Locate the cell with the specified text and output its [X, Y] center coordinate. 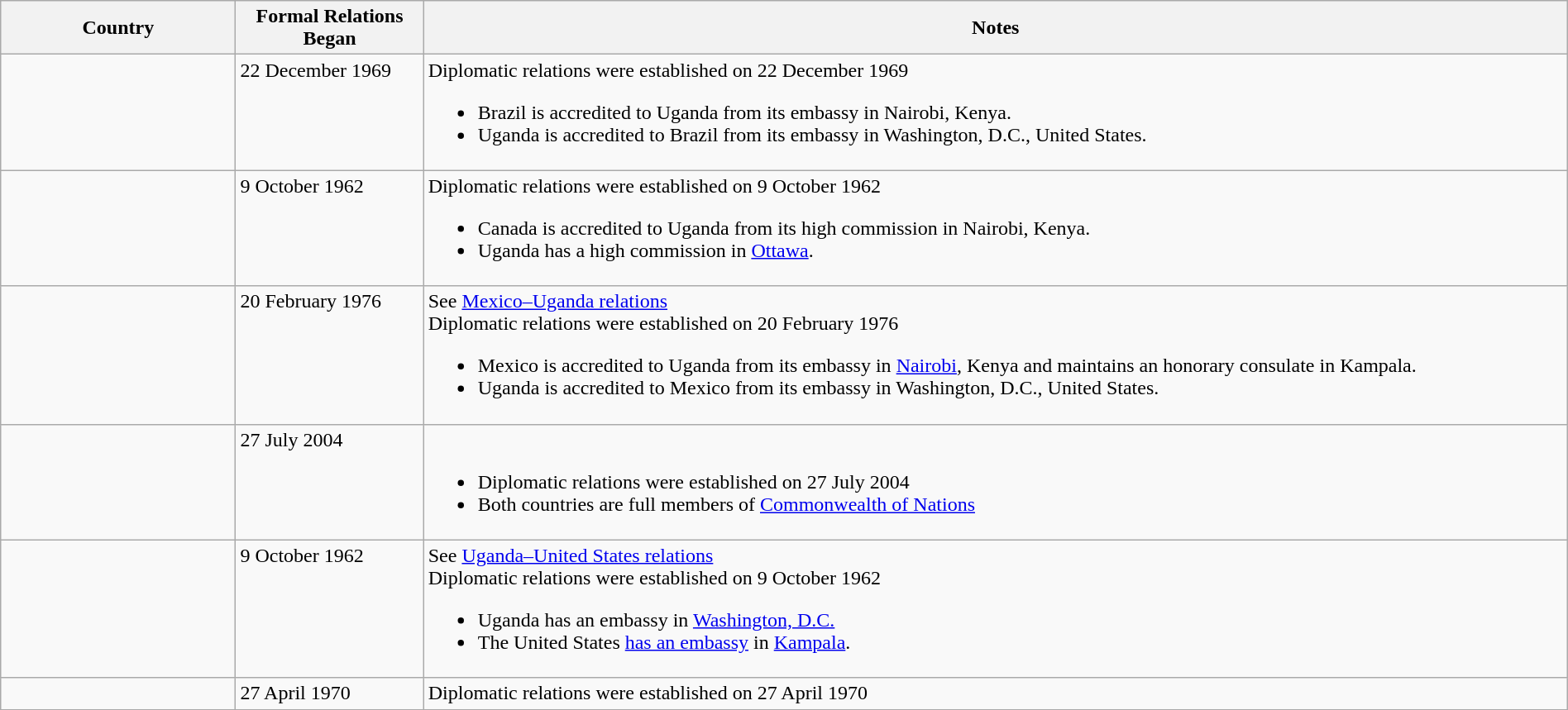
Notes [996, 28]
27 April 1970 [329, 693]
Country [118, 28]
Diplomatic relations were established on 27 July 2004Both countries are full members of Commonwealth of Nations [996, 482]
20 February 1976 [329, 355]
Formal Relations Began [329, 28]
22 December 1969 [329, 112]
27 July 2004 [329, 482]
Diplomatic relations were established on 27 April 1970 [996, 693]
